Locate the cell with the specified text and output its (x, y) center coordinate. 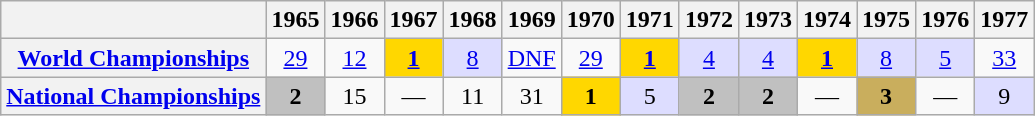
1975 (886, 20)
1965 (296, 20)
1972 (708, 20)
1977 (1004, 20)
3 (886, 96)
1966 (354, 20)
1973 (768, 20)
DNF (532, 58)
1971 (650, 20)
15 (354, 96)
World Championships (134, 58)
1970 (590, 20)
12 (354, 58)
1974 (826, 20)
31 (532, 96)
National Championships (134, 96)
1968 (472, 20)
1969 (532, 20)
9 (1004, 96)
33 (1004, 58)
1976 (946, 20)
1967 (414, 20)
11 (472, 96)
